Scan for the cell matching the given text and deliver its [X, Y] coordinate at center. 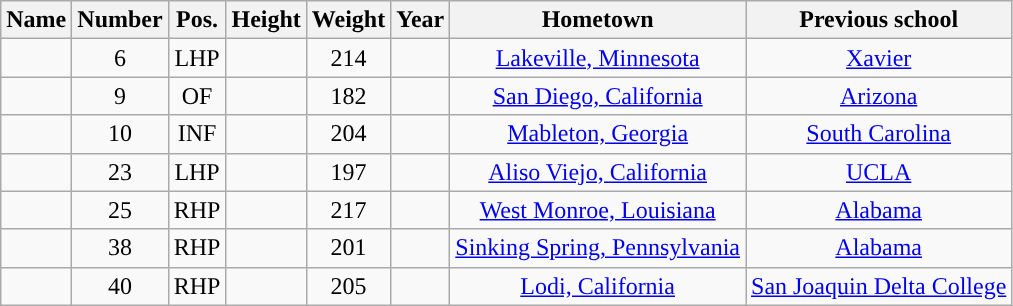
Sinking Spring, Pennsylvania [598, 248]
40 [120, 286]
San Joaquin Delta College [879, 286]
Number [120, 20]
Lodi, California [598, 286]
9 [120, 96]
UCLA [879, 172]
Hometown [598, 20]
Arizona [879, 96]
201 [348, 248]
Year [420, 20]
Height [266, 20]
Pos. [197, 20]
217 [348, 210]
197 [348, 172]
6 [120, 58]
Lakeville, Minnesota [598, 58]
10 [120, 134]
INF [197, 134]
23 [120, 172]
Previous school [879, 20]
205 [348, 286]
25 [120, 210]
San Diego, California [598, 96]
38 [120, 248]
OF [197, 96]
West Monroe, Louisiana [598, 210]
Weight [348, 20]
214 [348, 58]
Name [36, 20]
182 [348, 96]
Xavier [879, 58]
204 [348, 134]
Aliso Viejo, California [598, 172]
Mableton, Georgia [598, 134]
South Carolina [879, 134]
